Detect which cell encompasses the target text, then output its (X, Y) center coordinate. 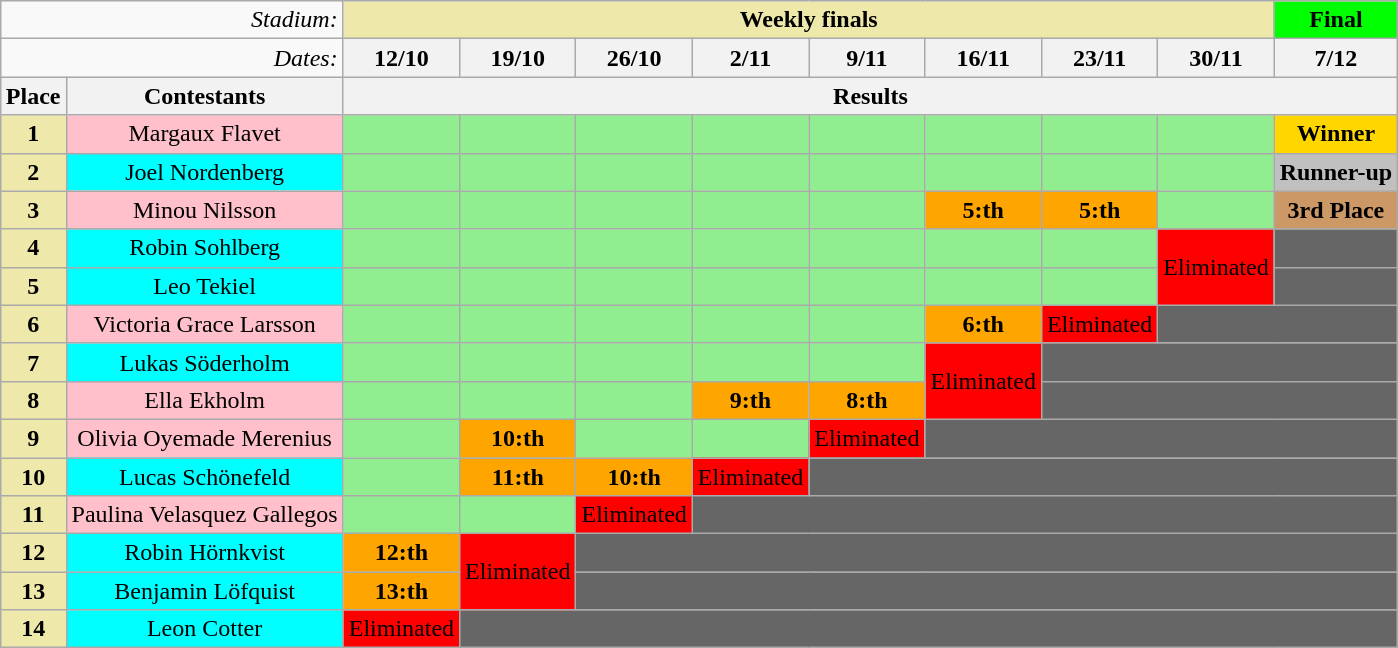
6:th (983, 324)
Final (1336, 20)
9/11 (867, 58)
Runner-up (1336, 172)
2/11 (750, 58)
9:th (750, 400)
13:th (401, 591)
16/11 (983, 58)
11 (33, 515)
11:th (518, 477)
Ella Ekholm (204, 400)
2 (33, 172)
3rd Place (1336, 210)
14 (33, 629)
30/11 (1216, 58)
1 (33, 134)
Margaux Flavet (204, 134)
26/10 (634, 58)
3 (33, 210)
Lucas Schönefeld (204, 477)
Joel Nordenberg (204, 172)
8:th (867, 400)
Leon Cotter (204, 629)
7/12 (1336, 58)
23/11 (1099, 58)
6 (33, 324)
12:th (401, 553)
Robin Hörnkvist (204, 553)
Results (870, 96)
5 (33, 286)
Leo Tekiel (204, 286)
Place (33, 96)
Winner (1336, 134)
12/10 (401, 58)
9 (33, 438)
7 (33, 362)
Minou Nilsson (204, 210)
Benjamin Löfquist (204, 591)
19/10 (518, 58)
Olivia Oyemade Merenius (204, 438)
13 (33, 591)
4 (33, 248)
Dates: (172, 58)
Robin Sohlberg (204, 248)
Paulina Velasquez Gallegos (204, 515)
10 (33, 477)
Victoria Grace Larsson (204, 324)
Contestants (204, 96)
12 (33, 553)
Weekly finals (808, 20)
Lukas Söderholm (204, 362)
Stadium: (172, 20)
8 (33, 400)
